Output the [X, Y] coordinate of the center of the cell containing the given text.  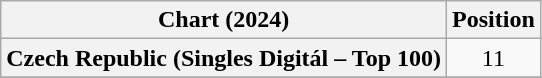
Position [494, 20]
Chart (2024) [224, 20]
11 [494, 58]
Czech Republic (Singles Digitál – Top 100) [224, 58]
